Find where the given text appears and provide that cell's center as [X, Y] coordinate. 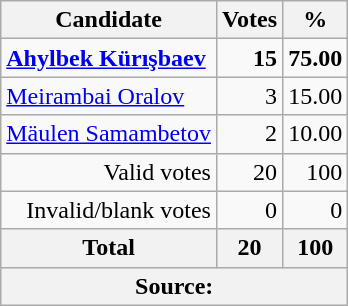
Total [109, 248]
15 [249, 58]
Mäulen Samambetov [109, 134]
Meirambai Oralov [109, 96]
10.00 [316, 134]
2 [249, 134]
15.00 [316, 96]
Invalid/blank votes [109, 210]
Votes [249, 20]
3 [249, 96]
Valid votes [109, 172]
Source: [174, 286]
Ahylbek Kürışbaev [109, 58]
% [316, 20]
Candidate [109, 20]
75.00 [316, 58]
